Capture the cell that displays the provided text and extract its (X, Y) central coordinate. 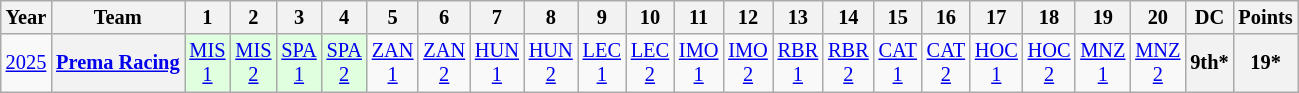
HUN1 (497, 63)
5 (393, 17)
17 (996, 17)
12 (748, 17)
3 (298, 17)
20 (1158, 17)
Team (118, 17)
Year (26, 17)
HOC1 (996, 63)
IMO1 (698, 63)
8 (551, 17)
2 (253, 17)
7 (497, 17)
IMO2 (748, 63)
CAT1 (898, 63)
6 (444, 17)
DC (1209, 17)
LEC2 (650, 63)
18 (1050, 17)
16 (946, 17)
MIS1 (207, 63)
SPA2 (344, 63)
11 (698, 17)
Points (1266, 17)
9th* (1209, 63)
LEC1 (602, 63)
SPA1 (298, 63)
ZAN1 (393, 63)
ZAN2 (444, 63)
MNZ2 (1158, 63)
RBR1 (798, 63)
HUN2 (551, 63)
4 (344, 17)
CAT2 (946, 63)
Prema Racing (118, 63)
19 (1102, 17)
10 (650, 17)
RBR2 (848, 63)
19* (1266, 63)
2025 (26, 63)
14 (848, 17)
13 (798, 17)
15 (898, 17)
9 (602, 17)
MNZ1 (1102, 63)
1 (207, 17)
MIS2 (253, 63)
HOC2 (1050, 63)
